Detect which cell encompasses the target text, then output its (x, y) center coordinate. 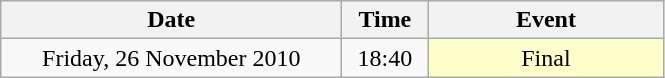
Event (546, 20)
Friday, 26 November 2010 (172, 58)
Date (172, 20)
18:40 (385, 58)
Final (546, 58)
Time (385, 20)
